Output the (x, y) coordinate of the center of the cell containing the given text.  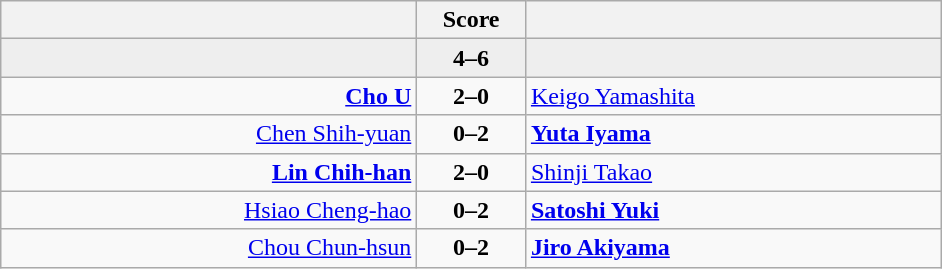
Hsiao Cheng-hao (209, 210)
Yuta Iyama (733, 134)
Jiro Akiyama (733, 248)
Satoshi Yuki (733, 210)
Shinji Takao (733, 172)
Keigo Yamashita (733, 96)
Score (472, 20)
4–6 (472, 58)
Cho U (209, 96)
Lin Chih-han (209, 172)
Chen Shih-yuan (209, 134)
Chou Chun-hsun (209, 248)
